Capture the cell that displays the provided text and extract its [x, y] central coordinate. 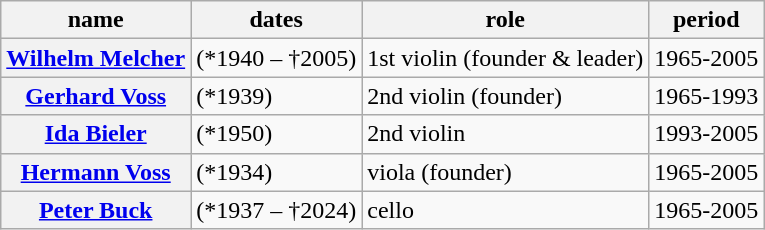
(*1939) [276, 96]
dates [276, 20]
period [706, 20]
Hermann Voss [96, 172]
Ida Bieler [96, 134]
2nd violin [506, 134]
(*1934) [276, 172]
name [96, 20]
Gerhard Voss [96, 96]
role [506, 20]
2nd violin (founder) [506, 96]
1993-2005 [706, 134]
(*1940 – †2005) [276, 58]
viola (founder) [506, 172]
(*1950) [276, 134]
1st violin (founder & leader) [506, 58]
cello [506, 210]
(*1937 – †2024) [276, 210]
Peter Buck [96, 210]
Wilhelm Melcher [96, 58]
1965-1993 [706, 96]
